For the text-containing cell, return its midpoint in (X, Y) coordinate format. 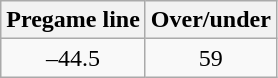
Over/under (210, 20)
Pregame line (74, 20)
59 (210, 58)
–44.5 (74, 58)
